Identify which cell holds the provided text, then report its [X, Y] central coordinate. 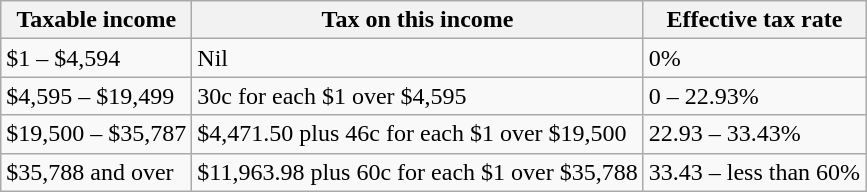
$4,471.50 plus 46c for each $1 over $19,500 [418, 134]
0 – 22.93% [754, 96]
Tax on this income [418, 20]
$11,963.98 plus 60c for each $1 over $35,788 [418, 172]
$35,788 and over [96, 172]
Taxable income [96, 20]
Effective tax rate [754, 20]
$1 – $4,594 [96, 58]
$19,500 – $35,787 [96, 134]
30c for each $1 over $4,595 [418, 96]
Nil [418, 58]
$4,595 – $19,499 [96, 96]
0% [754, 58]
22.93 – 33.43% [754, 134]
33.43 – less than 60% [754, 172]
